Scan for the cell matching the given text and deliver its [X, Y] coordinate at center. 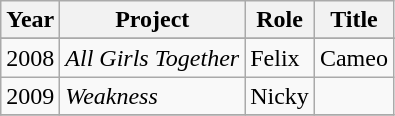
Role [280, 20]
Year [30, 20]
Project [152, 20]
2009 [30, 96]
Weakness [152, 96]
Cameo [354, 58]
Felix [280, 58]
All Girls Together [152, 58]
Nicky [280, 96]
2008 [30, 58]
Title [354, 20]
